Extract the (X, Y) coordinate from the center of the cell holding the provided text.  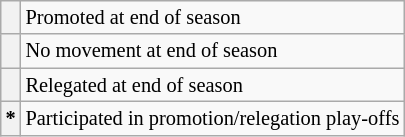
No movement at end of season (213, 51)
Promoted at end of season (213, 17)
Participated in promotion/relegation play-offs (213, 118)
Relegated at end of season (213, 85)
* (11, 118)
